Locate the cell with the specified text and output its (x, y) center coordinate. 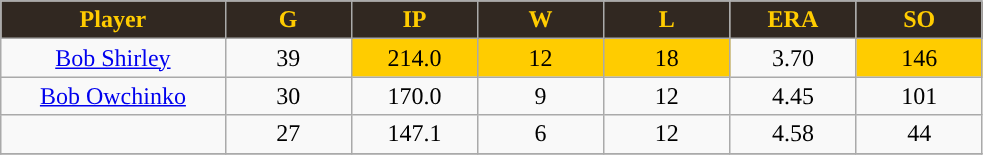
Player (113, 20)
SO (919, 20)
L (667, 20)
146 (919, 58)
101 (919, 96)
170.0 (414, 96)
18 (667, 58)
214.0 (414, 58)
27 (288, 134)
39 (288, 58)
147.1 (414, 134)
IP (414, 20)
9 (540, 96)
30 (288, 96)
44 (919, 134)
ERA (793, 20)
Bob Shirley (113, 58)
6 (540, 134)
Bob Owchinko (113, 96)
G (288, 20)
3.70 (793, 58)
W (540, 20)
4.58 (793, 134)
4.45 (793, 96)
